Return the [x, y] coordinate for the center point of the cell that contains the specified text.  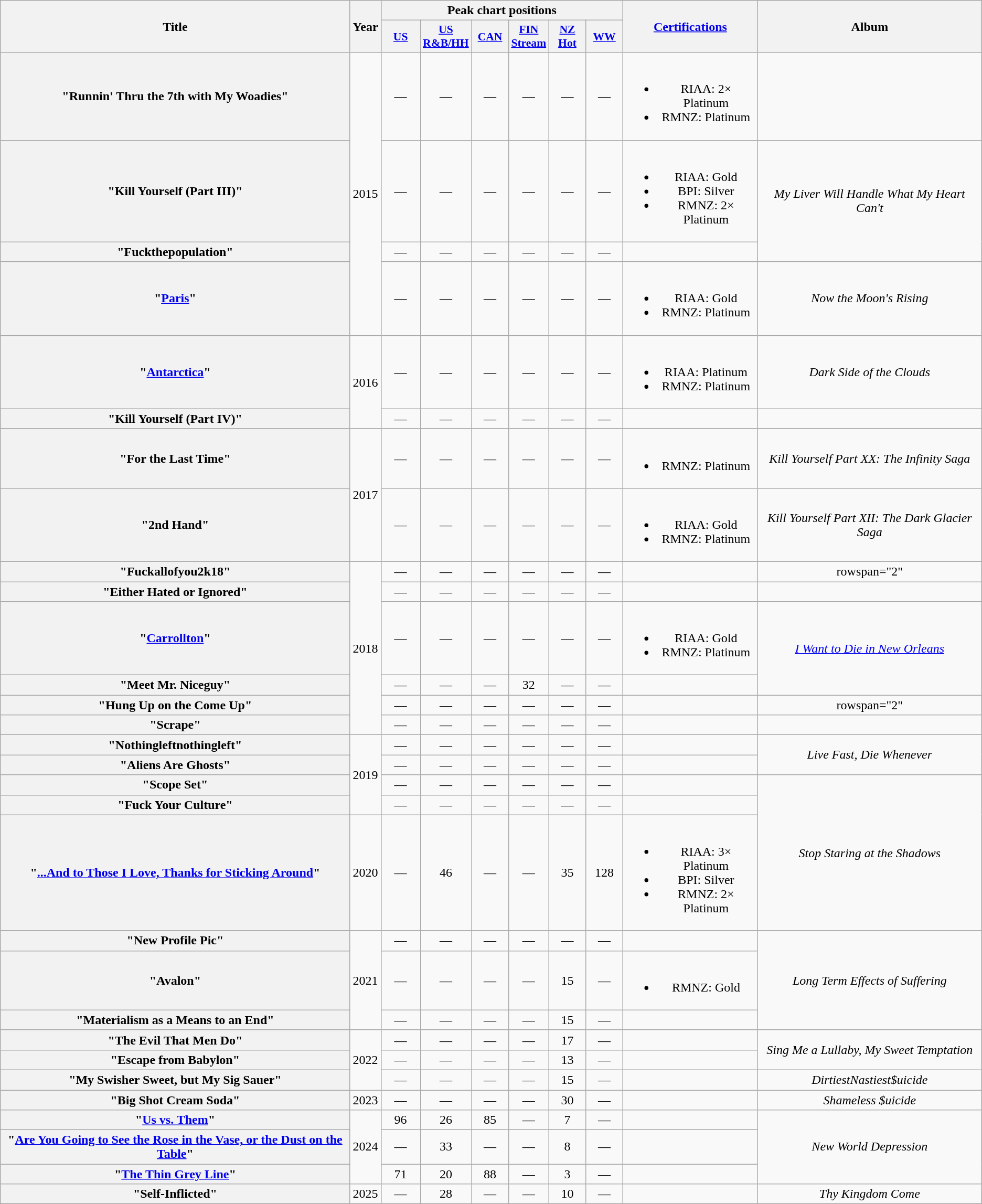
"Antarctica" [175, 372]
"Scope Set" [175, 785]
WW [604, 37]
Kill Yourself Part XII: The Dark Glacier Saga [870, 525]
"Fuckthepopulation" [175, 252]
17 [568, 1040]
"Kill Yourself (Part III)" [175, 191]
"Hung Up on the Come Up" [175, 705]
CAN [490, 37]
2017 [365, 495]
20 [446, 1174]
32 [529, 685]
Thy Kingdom Come [870, 1194]
2024 [365, 1147]
2021 [365, 980]
RMNZ: Platinum [690, 459]
"Meet Mr. Niceguy" [175, 685]
"Fuckallofyou2k18" [175, 571]
"The Thin Grey Line" [175, 1174]
3 [568, 1174]
13 [568, 1060]
96 [401, 1120]
Shameless $uicide [870, 1100]
46 [446, 873]
Sing Me a Lullaby, My Sweet Temptation [870, 1050]
71 [401, 1174]
Dark Side of the Clouds [870, 372]
Kill Yourself Part XX: The Infinity Saga [870, 459]
2015 [365, 194]
US [401, 37]
33 [446, 1147]
10 [568, 1194]
85 [490, 1120]
"Runnin' Thru the 7th with My Woadies" [175, 97]
NZHot [568, 37]
USR&B/HH [446, 37]
"Self-Inflicted" [175, 1194]
2020 [365, 873]
"Materialism as a Means to an End" [175, 1020]
28 [446, 1194]
"Avalon" [175, 980]
RMNZ: Gold [690, 980]
RIAA: 2× PlatinumRMNZ: Platinum [690, 97]
"Either Hated or Ignored" [175, 591]
RIAA: PlatinumRMNZ: Platinum [690, 372]
"My Swisher Sweet, but My Sig Sauer" [175, 1080]
2025 [365, 1194]
Certifications [690, 26]
"2nd Hand" [175, 525]
Album [870, 26]
2019 [365, 775]
DirtiestNastiest$uicide [870, 1080]
Long Term Effects of Suffering [870, 980]
"Fuck Your Culture" [175, 805]
"Carrollton" [175, 638]
Title [175, 26]
8 [568, 1147]
2023 [365, 1100]
2016 [365, 382]
"The Evil That Men Do" [175, 1040]
88 [490, 1174]
Year [365, 26]
"Us vs. Them" [175, 1120]
"Are You Going to See the Rose in the Vase, or the Dust on the Table" [175, 1147]
"...And to Those I Love, Thanks for Sticking Around" [175, 873]
"New Profile Pic" [175, 941]
FINStream [529, 37]
"Aliens Are Ghosts" [175, 765]
I Want to Die in New Orleans [870, 648]
"Paris" [175, 299]
26 [446, 1120]
RIAA: 3× PlatinumBPI: SilverRMNZ: 2× Platinum [690, 873]
New World Depression [870, 1147]
RIAA: GoldBPI: SilverRMNZ: 2× Platinum [690, 191]
"Nothingleftnothingleft" [175, 745]
Stop Staring at the Shadows [870, 853]
Peak chart positions [501, 10]
"For the Last Time" [175, 459]
2022 [365, 1060]
"Scrape" [175, 725]
2018 [365, 648]
35 [568, 873]
Now the Moon's Rising [870, 299]
My Liver Will Handle What My Heart Can't [870, 201]
128 [604, 873]
"Kill Yourself (Part IV)" [175, 419]
Live Fast, Die Whenever [870, 755]
7 [568, 1120]
30 [568, 1100]
"Big Shot Cream Soda" [175, 1100]
"Escape from Babylon" [175, 1060]
